Return (X, Y) of the center of cell containing provided text 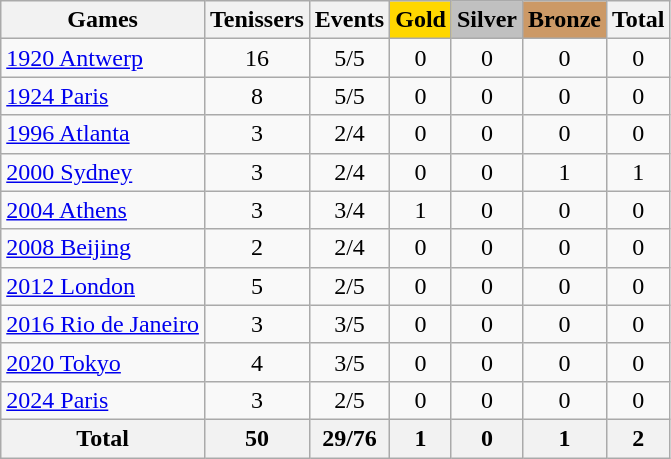
Games (103, 20)
1924 Paris (103, 96)
1920 Antwerp (103, 58)
Tenissers (256, 20)
3/4 (349, 210)
2020 Tokyo (103, 362)
2000 Sydney (103, 172)
Bronze (565, 20)
2012 London (103, 286)
2008 Beijing (103, 248)
50 (256, 438)
2004 Athens (103, 210)
2024 Paris (103, 400)
4 (256, 362)
5 (256, 286)
Gold (421, 20)
8 (256, 96)
16 (256, 58)
Silver (486, 20)
1996 Atlanta (103, 134)
Events (349, 20)
29/76 (349, 438)
2016 Rio de Janeiro (103, 324)
